Find where the given text appears and provide that cell's center as [X, Y] coordinate. 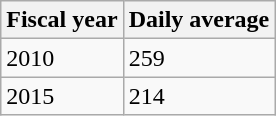
214 [199, 96]
259 [199, 58]
Daily average [199, 20]
2015 [62, 96]
Fiscal year [62, 20]
2010 [62, 58]
